Find where the given text appears and provide that cell's center as (X, Y) coordinate. 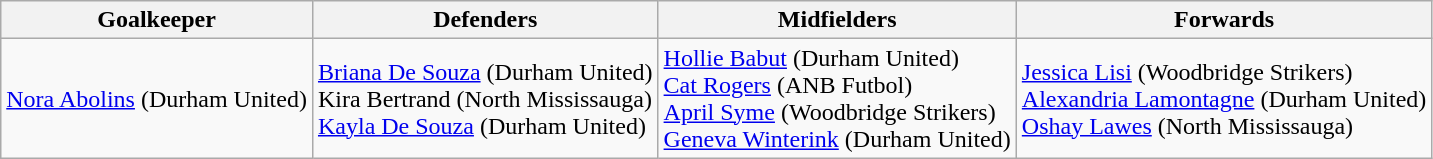
Goalkeeper (157, 20)
Hollie Babut (Durham United)Cat Rogers (ANB Futbol)April Syme (Woodbridge Strikers)Geneva Winterink (Durham United) (837, 98)
Nora Abolins (Durham United) (157, 98)
Briana De Souza (Durham United)Kira Bertrand (North Mississauga)Kayla De Souza (Durham United) (485, 98)
Forwards (1224, 20)
Defenders (485, 20)
Midfielders (837, 20)
Jessica Lisi (Woodbridge Strikers)Alexandria Lamontagne (Durham United)Oshay Lawes (North Mississauga) (1224, 98)
